Locate the cell with the specified text and output its [x, y] center coordinate. 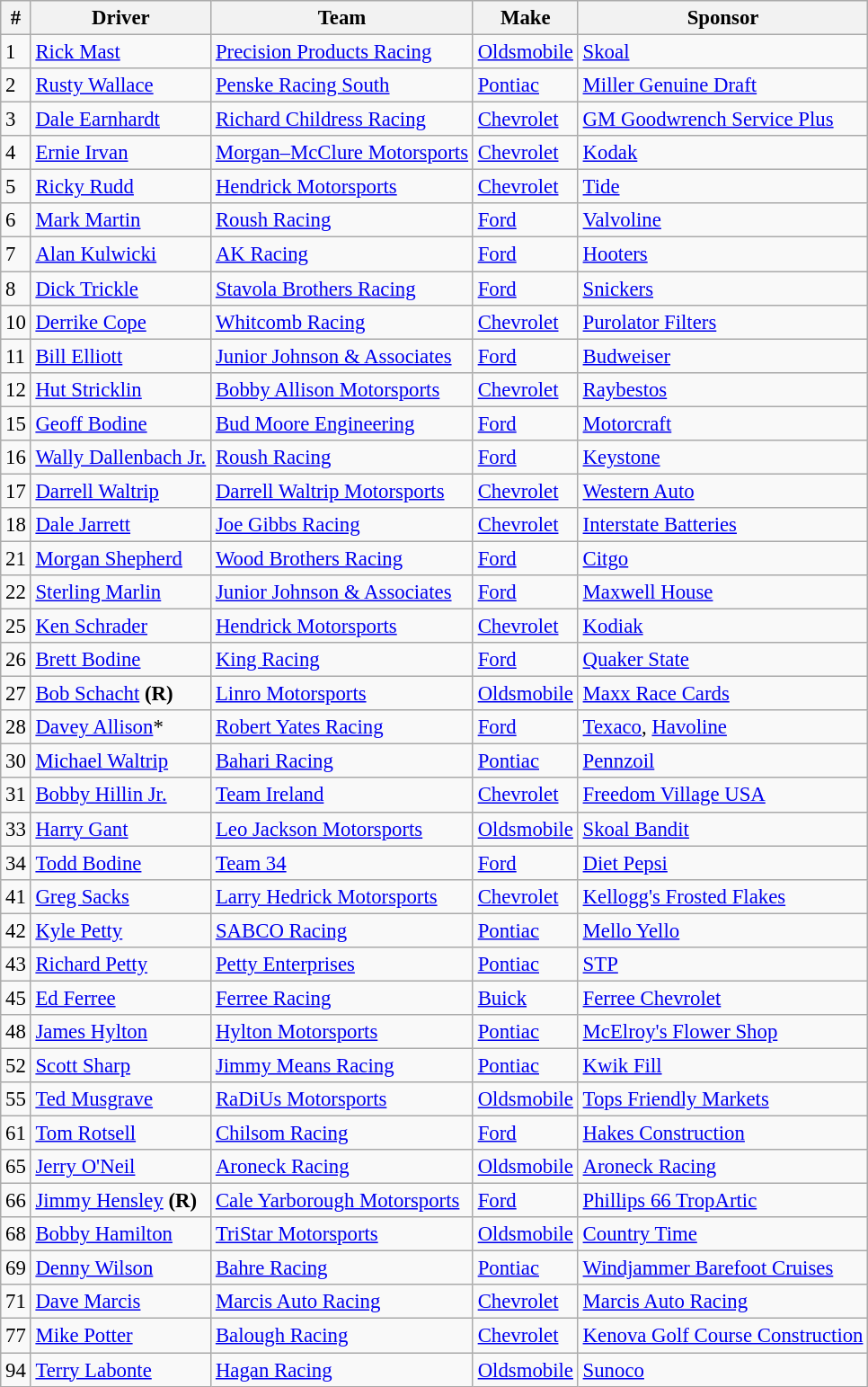
69 [16, 1268]
Keystone [722, 458]
16 [16, 458]
Motorcraft [722, 423]
8 [16, 289]
Ted Musgrave [120, 1099]
61 [16, 1134]
Ed Ferree [120, 998]
Ferree Racing [342, 998]
33 [16, 829]
Team Ireland [342, 796]
Kwik Fill [722, 1065]
Wally Dallenbach Jr. [120, 458]
Mark Martin [120, 220]
Bobby Allison Motorsports [342, 389]
26 [16, 660]
Penske Racing South [342, 85]
# [16, 18]
68 [16, 1234]
Dave Marcis [120, 1303]
Jerry O'Neil [120, 1167]
Michael Waltrip [120, 761]
Petty Enterprises [342, 965]
AK Racing [342, 254]
Driver [120, 18]
Kodiak [722, 627]
Make [525, 18]
Skoal Bandit [722, 829]
Bud Moore Engineering [342, 423]
Cale Yarborough Motorsports [342, 1201]
31 [16, 796]
Darrell Waltrip Motorsports [342, 491]
Hylton Motorsports [342, 1032]
Jimmy Hensley (R) [120, 1201]
45 [16, 998]
Quaker State [722, 660]
Snickers [722, 289]
Morgan Shepherd [120, 558]
Miller Genuine Draft [722, 85]
Interstate Batteries [722, 525]
Kenova Golf Course Construction [722, 1336]
Joe Gibbs Racing [342, 525]
66 [16, 1201]
15 [16, 423]
17 [16, 491]
Mike Potter [120, 1336]
Tops Friendly Markets [722, 1099]
25 [16, 627]
Wood Brothers Racing [342, 558]
18 [16, 525]
77 [16, 1336]
TriStar Motorsports [342, 1234]
Derrike Cope [120, 322]
22 [16, 592]
Hagan Racing [342, 1370]
Bahari Racing [342, 761]
Geoff Bodine [120, 423]
Hut Stricklin [120, 389]
Windjammer Barefoot Cruises [722, 1268]
Brett Bodine [120, 660]
Greg Sacks [120, 896]
4 [16, 153]
Ernie Irvan [120, 153]
Harry Gant [120, 829]
Todd Bodine [120, 863]
Valvoline [722, 220]
Richard Petty [120, 965]
43 [16, 965]
Mello Yello [722, 930]
52 [16, 1065]
Citgo [722, 558]
Bobby Hillin Jr. [120, 796]
30 [16, 761]
Davey Allison* [120, 727]
Bill Elliott [120, 356]
GM Goodwrench Service Plus [722, 120]
1 [16, 52]
Scott Sharp [120, 1065]
2 [16, 85]
Stavola Brothers Racing [342, 289]
Tide [722, 187]
94 [16, 1370]
12 [16, 389]
Robert Yates Racing [342, 727]
Jimmy Means Racing [342, 1065]
Sponsor [722, 18]
Team 34 [342, 863]
Buick [525, 998]
Budweiser [722, 356]
Raybestos [722, 389]
Dick Trickle [120, 289]
Linro Motorsports [342, 694]
STP [722, 965]
41 [16, 896]
Rick Mast [120, 52]
Balough Racing [342, 1336]
65 [16, 1167]
Denny Wilson [120, 1268]
Darrell Waltrip [120, 491]
Dale Jarrett [120, 525]
King Racing [342, 660]
Ferree Chevrolet [722, 998]
Freedom Village USA [722, 796]
SABCO Racing [342, 930]
Ricky Rudd [120, 187]
Skoal [722, 52]
5 [16, 187]
71 [16, 1303]
Larry Hedrick Motorsports [342, 896]
11 [16, 356]
Whitcomb Racing [342, 322]
Pennzoil [722, 761]
27 [16, 694]
Ken Schrader [120, 627]
Richard Childress Racing [342, 120]
Dale Earnhardt [120, 120]
42 [16, 930]
Hooters [722, 254]
3 [16, 120]
6 [16, 220]
Kodak [722, 153]
Leo Jackson Motorsports [342, 829]
Bahre Racing [342, 1268]
Sterling Marlin [120, 592]
Kyle Petty [120, 930]
Western Auto [722, 491]
RaDiUs Motorsports [342, 1099]
Alan Kulwicki [120, 254]
Team [342, 18]
28 [16, 727]
55 [16, 1099]
Bobby Hamilton [120, 1234]
Tom Rotsell [120, 1134]
Maxx Race Cards [722, 694]
Chilsom Racing [342, 1134]
21 [16, 558]
10 [16, 322]
7 [16, 254]
Sunoco [722, 1370]
James Hylton [120, 1032]
48 [16, 1032]
Hakes Construction [722, 1134]
Purolator Filters [722, 322]
Precision Products Racing [342, 52]
Texaco, Havoline [722, 727]
Morgan–McClure Motorsports [342, 153]
Terry Labonte [120, 1370]
Bob Schacht (R) [120, 694]
Maxwell House [722, 592]
Kellogg's Frosted Flakes [722, 896]
Country Time [722, 1234]
Phillips 66 TropArtic [722, 1201]
Rusty Wallace [120, 85]
34 [16, 863]
Diet Pepsi [722, 863]
McElroy's Flower Shop [722, 1032]
